Scan for the cell matching the given text and deliver its (x, y) coordinate at center. 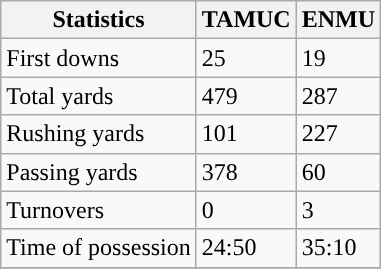
25 (246, 58)
35:10 (338, 248)
First downs (99, 58)
227 (338, 134)
287 (338, 96)
101 (246, 134)
Turnovers (99, 210)
3 (338, 210)
ENMU (338, 20)
24:50 (246, 248)
Passing yards (99, 172)
TAMUC (246, 20)
Time of possession (99, 248)
19 (338, 58)
479 (246, 96)
0 (246, 210)
Rushing yards (99, 134)
Statistics (99, 20)
378 (246, 172)
60 (338, 172)
Total yards (99, 96)
